Search for the cell housing the specified text and yield its (x, y) center coordinate. 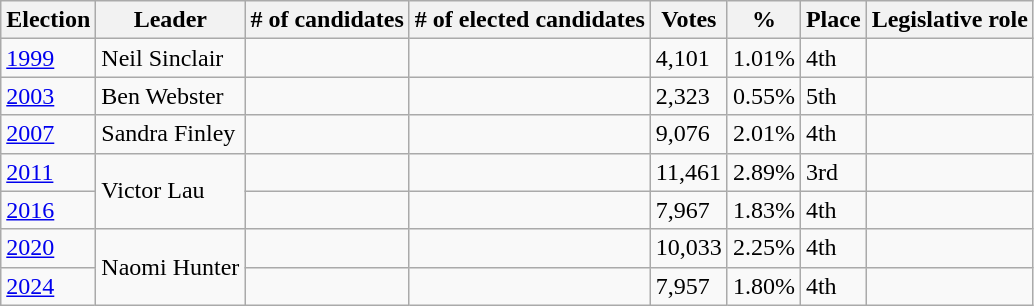
Votes (688, 20)
2016 (48, 210)
Legislative role (950, 20)
2003 (48, 96)
3rd (833, 172)
Sandra Finley (170, 134)
10,033 (688, 248)
2020 (48, 248)
2024 (48, 286)
0.55% (764, 96)
2.89% (764, 172)
Victor Lau (170, 191)
7,967 (688, 210)
% (764, 20)
Election (48, 20)
1.80% (764, 286)
Naomi Hunter (170, 267)
2011 (48, 172)
2007 (48, 134)
# of elected candidates (530, 20)
5th (833, 96)
4,101 (688, 58)
9,076 (688, 134)
2,323 (688, 96)
# of candidates (327, 20)
Leader (170, 20)
Neil Sinclair (170, 58)
11,461 (688, 172)
1.83% (764, 210)
1999 (48, 58)
2.01% (764, 134)
Ben Webster (170, 96)
2.25% (764, 248)
1.01% (764, 58)
Place (833, 20)
7,957 (688, 286)
